Output the (X, Y) coordinate of the center of the cell containing the given text.  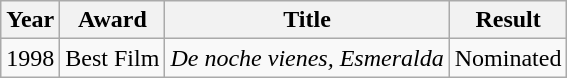
1998 (30, 58)
Nominated (508, 58)
Best Film (112, 58)
Title (307, 20)
Year (30, 20)
De noche vienes, Esmeralda (307, 58)
Award (112, 20)
Result (508, 20)
